Return (X, Y) of the center of cell containing provided text 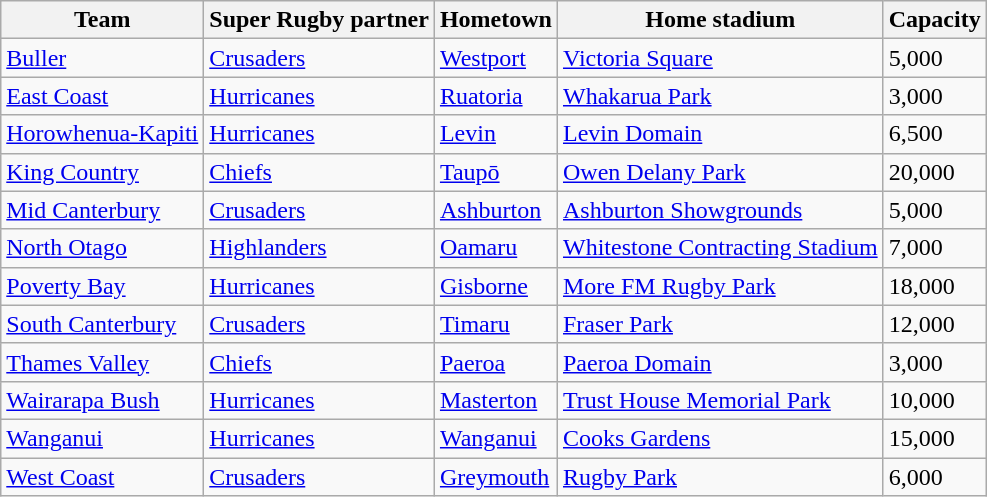
Rugby Park (720, 477)
Levin (496, 134)
Ashburton (496, 210)
Mid Canterbury (102, 210)
Home stadium (720, 20)
Thames Valley (102, 362)
Taupō (496, 172)
Ruatoria (496, 96)
20,000 (934, 172)
Owen Delany Park (720, 172)
Oamaru (496, 248)
Paeroa Domain (720, 362)
Masterton (496, 400)
Hometown (496, 20)
Victoria Square (720, 58)
18,000 (934, 286)
Paeroa (496, 362)
Wairarapa Bush (102, 400)
Poverty Bay (102, 286)
King Country (102, 172)
Ashburton Showgrounds (720, 210)
Greymouth (496, 477)
Whakarua Park (720, 96)
12,000 (934, 324)
Gisborne (496, 286)
Westport (496, 58)
Team (102, 20)
Buller (102, 58)
Whitestone Contracting Stadium (720, 248)
Super Rugby partner (320, 20)
Cooks Gardens (720, 438)
North Otago (102, 248)
Levin Domain (720, 134)
South Canterbury (102, 324)
More FM Rugby Park (720, 286)
Highlanders (320, 248)
Fraser Park (720, 324)
East Coast (102, 96)
6,500 (934, 134)
6,000 (934, 477)
West Coast (102, 477)
10,000 (934, 400)
Horowhenua-Kapiti (102, 134)
Trust House Memorial Park (720, 400)
7,000 (934, 248)
15,000 (934, 438)
Capacity (934, 20)
Timaru (496, 324)
